Determine the (X, Y) coordinate at the center of the cell enclosing the given text.  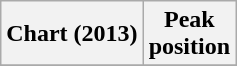
Peakposition (189, 34)
Chart (2013) (72, 34)
